Find where the given text appears and provide that cell's center as (x, y) coordinate. 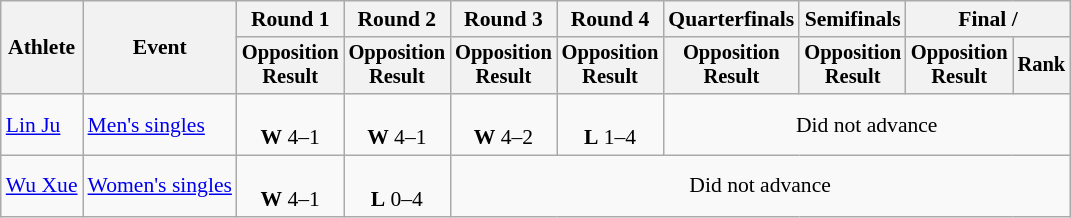
Rank (1042, 66)
Round 1 (290, 19)
Round 4 (610, 19)
Lin Ju (42, 124)
Round 2 (398, 19)
Athlete (42, 48)
Final / (988, 19)
Women's singles (160, 186)
W 4–2 (504, 124)
Wu Xue (42, 186)
L 0–4 (398, 186)
Quarterfinals (731, 19)
Round 3 (504, 19)
Event (160, 48)
Semifinals (852, 19)
Men's singles (160, 124)
L 1–4 (610, 124)
